Determine the (X, Y) coordinate at the center of the cell enclosing the given text.  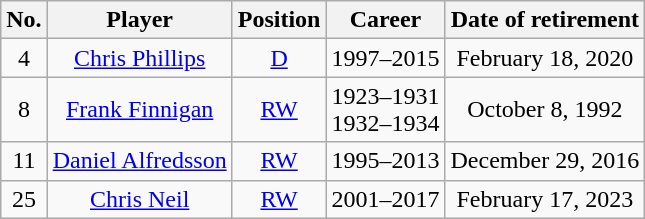
Career (386, 20)
4 (24, 58)
8 (24, 110)
February 17, 2023 (545, 199)
25 (24, 199)
1923–19311932–1934 (386, 110)
11 (24, 161)
2001–2017 (386, 199)
December 29, 2016 (545, 161)
Daniel Alfredsson (140, 161)
February 18, 2020 (545, 58)
Position (279, 20)
Date of retirement (545, 20)
No. (24, 20)
Chris Neil (140, 199)
Player (140, 20)
1995–2013 (386, 161)
1997–2015 (386, 58)
Frank Finnigan (140, 110)
Chris Phillips (140, 58)
D (279, 58)
October 8, 1992 (545, 110)
